Find where the given text appears and provide that cell's center as [x, y] coordinate. 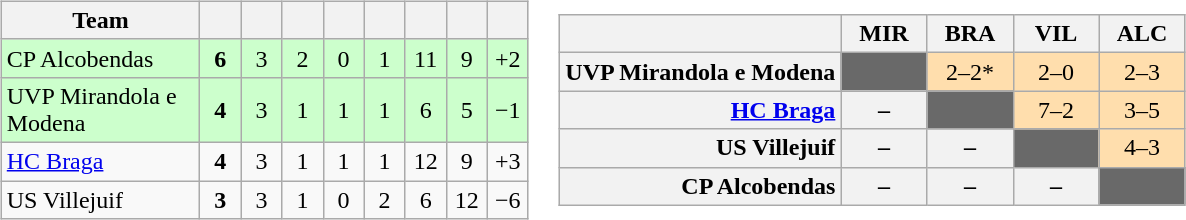
2–0 [1056, 72]
11 [426, 58]
VIL [1056, 34]
+3 [508, 161]
7–2 [1056, 110]
−1 [508, 110]
2–3 [1142, 72]
3–5 [1142, 110]
4–3 [1142, 148]
5 [466, 110]
BRA [970, 34]
+2 [508, 58]
2–2* [970, 72]
−6 [508, 199]
Team [100, 20]
ALC [1142, 34]
MIR [884, 34]
